Output the [X, Y] coordinate of the center of the cell containing the given text.  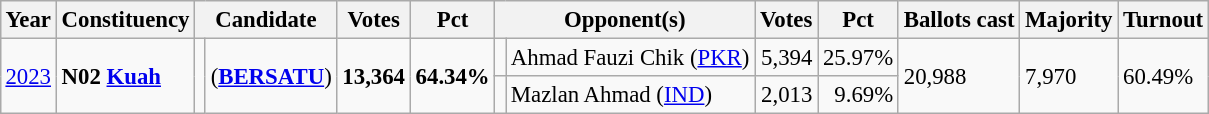
2,013 [786, 95]
64.34% [452, 76]
5,394 [786, 57]
Constituency [125, 20]
60.49% [1164, 76]
13,364 [374, 76]
Year [28, 20]
Candidate [266, 20]
Ballots cast [958, 20]
Mazlan Ahmad (IND) [630, 95]
20,988 [958, 76]
(BERSATU) [271, 76]
N02 Kuah [125, 76]
2023 [28, 76]
25.97% [858, 57]
Ahmad Fauzi Chik (PKR) [630, 57]
Opponent(s) [625, 20]
Turnout [1164, 20]
7,970 [1069, 76]
Majority [1069, 20]
9.69% [858, 95]
